Pinpoint the cell where the given text exists, returning its [X, Y] midpoint coordinate. 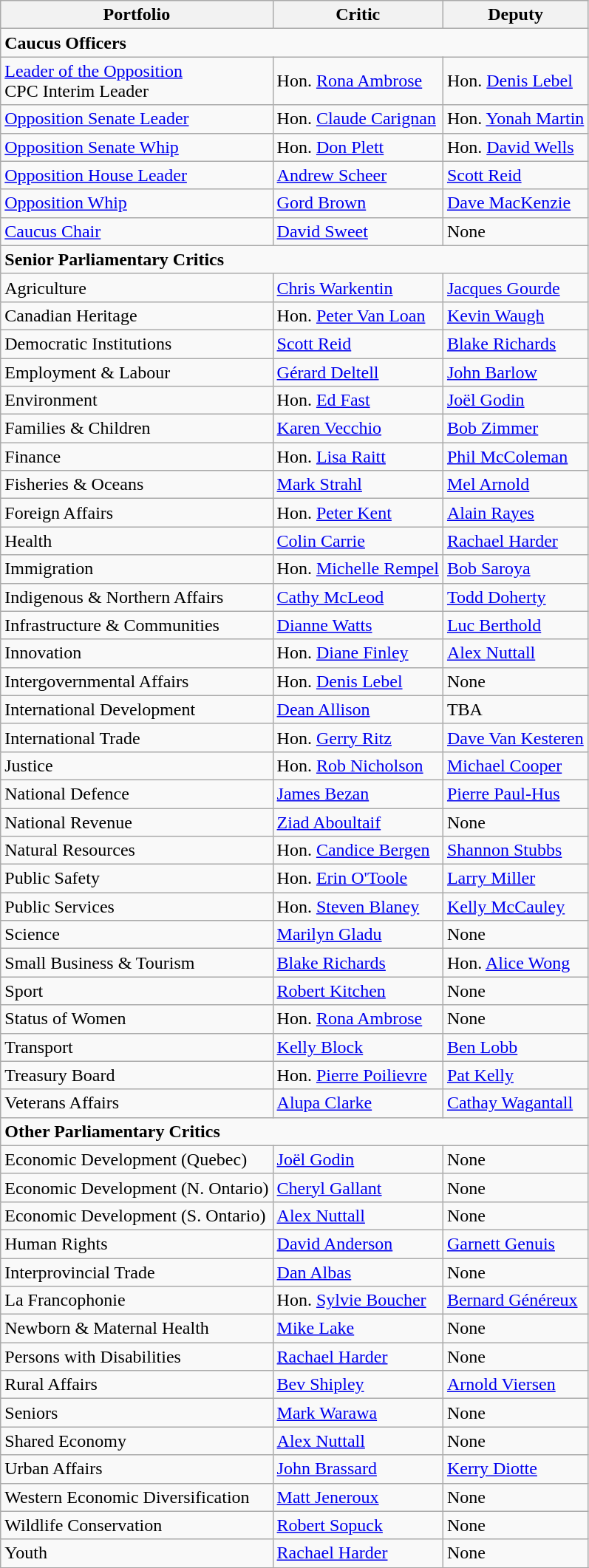
Rural Affairs [137, 1385]
Hon. Candice Bergen [358, 851]
Garnett Genuis [515, 1244]
Justice [137, 766]
Small Business & Tourism [137, 963]
Kelly McCauley [515, 907]
Hon. Alice Wong [515, 963]
Jacques Gourde [515, 287]
Alupa Clarke [358, 1103]
Mark Strahl [358, 485]
Human Rights [137, 1244]
Urban Affairs [137, 1469]
Ziad Aboultaif [358, 822]
Dave MacKenzie [515, 203]
Agriculture [137, 287]
Cathay Wagantall [515, 1103]
Infrastructure & Communities [137, 625]
Public Services [137, 907]
Michael Cooper [515, 766]
Seniors [137, 1413]
Sport [137, 991]
Democratic Institutions [137, 344]
Natural Resources [137, 851]
Leader of the OppositionCPC Interim Leader [137, 81]
Bev Shipley [358, 1385]
Fisheries & Oceans [137, 485]
Finance [137, 457]
Hon. Gerry Ritz [358, 737]
Caucus Chair [137, 231]
Marilyn Gladu [358, 935]
Bob Zimmer [515, 429]
Opposition Senate Whip [137, 147]
Senior Parliamentary Critics [294, 259]
Status of Women [137, 1019]
La Francophonie [137, 1301]
Matt Jeneroux [358, 1497]
Deputy [515, 15]
Dave Van Kesteren [515, 737]
Portfolio [137, 15]
Bernard Généreux [515, 1301]
Hon. Sylvie Boucher [358, 1301]
Hon. David Wells [515, 147]
Hon. Peter Van Loan [358, 316]
Phil McColeman [515, 457]
Kelly Block [358, 1047]
Ben Lobb [515, 1047]
Dianne Watts [358, 625]
TBA [515, 709]
Treasury Board [137, 1075]
Chris Warkentin [358, 287]
International Development [137, 709]
Shannon Stubbs [515, 851]
Mike Lake [358, 1329]
Robert Sopuck [358, 1525]
Economic Development (Quebec) [137, 1159]
Immigration [137, 569]
Hon. Diane Finley [358, 653]
Dan Albas [358, 1272]
Larry Miller [515, 879]
John Brassard [358, 1469]
Todd Doherty [515, 597]
Bob Saroya [515, 569]
International Trade [137, 737]
Hon. Erin O'Toole [358, 879]
Newborn & Maternal Health [137, 1329]
Western Economic Diversification [137, 1497]
Karen Vecchio [358, 429]
Hon. Lisa Raitt [358, 457]
Hon. Rob Nicholson [358, 766]
David Sweet [358, 231]
Mel Arnold [515, 485]
Employment & Labour [137, 372]
Kerry Diotte [515, 1469]
Economic Development (S. Ontario) [137, 1216]
John Barlow [515, 372]
Environment [137, 400]
Pat Kelly [515, 1075]
Critic [358, 15]
Alain Rayes [515, 513]
Interprovincial Trade [137, 1272]
Science [137, 935]
Other Parliamentary Critics [294, 1131]
Hon. Yonah Martin [515, 119]
Public Safety [137, 879]
Transport [137, 1047]
Veterans Affairs [137, 1103]
Gérard Deltell [358, 372]
Kevin Waugh [515, 316]
Youth [137, 1553]
Luc Berthold [515, 625]
Colin Carrie [358, 541]
Innovation [137, 653]
Opposition Whip [137, 203]
Indigenous & Northern Affairs [137, 597]
Foreign Affairs [137, 513]
Hon. Don Plett [358, 147]
Opposition Senate Leader [137, 119]
Cathy McLeod [358, 597]
National Revenue [137, 822]
David Anderson [358, 1244]
Canadian Heritage [137, 316]
James Bezan [358, 794]
Arnold Viersen [515, 1385]
Hon. Peter Kent [358, 513]
Shared Economy [137, 1441]
Persons with Disabilities [137, 1357]
Economic Development (N. Ontario) [137, 1187]
Andrew Scheer [358, 175]
Robert Kitchen [358, 991]
Families & Children [137, 429]
Caucus Officers [294, 43]
Health [137, 541]
Mark Warawa [358, 1413]
Opposition House Leader [137, 175]
Hon. Claude Carignan [358, 119]
Cheryl Gallant [358, 1187]
Hon. Pierre Poilievre [358, 1075]
Hon. Steven Blaney [358, 907]
Hon. Ed Fast [358, 400]
Wildlife Conservation [137, 1525]
National Defence [137, 794]
Dean Allison [358, 709]
Gord Brown [358, 203]
Hon. Michelle Rempel [358, 569]
Pierre Paul-Hus [515, 794]
Intergovernmental Affairs [137, 681]
